Extract the [X, Y] coordinate from the center of the cell holding the provided text.  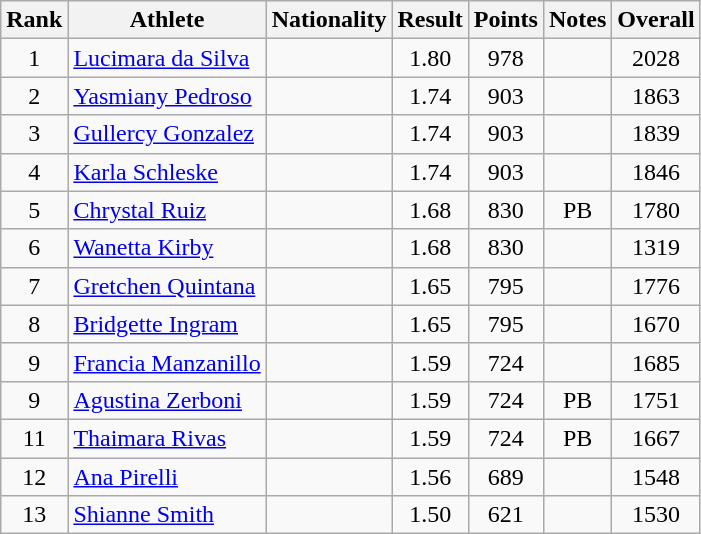
1670 [656, 324]
3 [34, 134]
2028 [656, 58]
5 [34, 210]
1 [34, 58]
Overall [656, 20]
8 [34, 324]
1530 [656, 515]
1.80 [430, 58]
2 [34, 96]
Result [430, 20]
Wanetta Kirby [167, 248]
Rank [34, 20]
621 [506, 515]
689 [506, 477]
Nationality [329, 20]
Ana Pirelli [167, 477]
Shianne Smith [167, 515]
1846 [656, 172]
1319 [656, 248]
7 [34, 286]
Notes [577, 20]
Gretchen Quintana [167, 286]
1.56 [430, 477]
1685 [656, 362]
12 [34, 477]
Yasmiany Pedroso [167, 96]
Athlete [167, 20]
Bridgette Ingram [167, 324]
1751 [656, 400]
Francia Manzanillo [167, 362]
11 [34, 438]
978 [506, 58]
1667 [656, 438]
Agustina Zerboni [167, 400]
13 [34, 515]
1863 [656, 96]
Gullercy Gonzalez [167, 134]
1548 [656, 477]
6 [34, 248]
Karla Schleske [167, 172]
1776 [656, 286]
Chrystal Ruiz [167, 210]
Points [506, 20]
1780 [656, 210]
1.50 [430, 515]
Thaimara Rivas [167, 438]
1839 [656, 134]
4 [34, 172]
Lucimara da Silva [167, 58]
